Return the [X, Y] coordinate for the center point of the cell that contains the specified text.  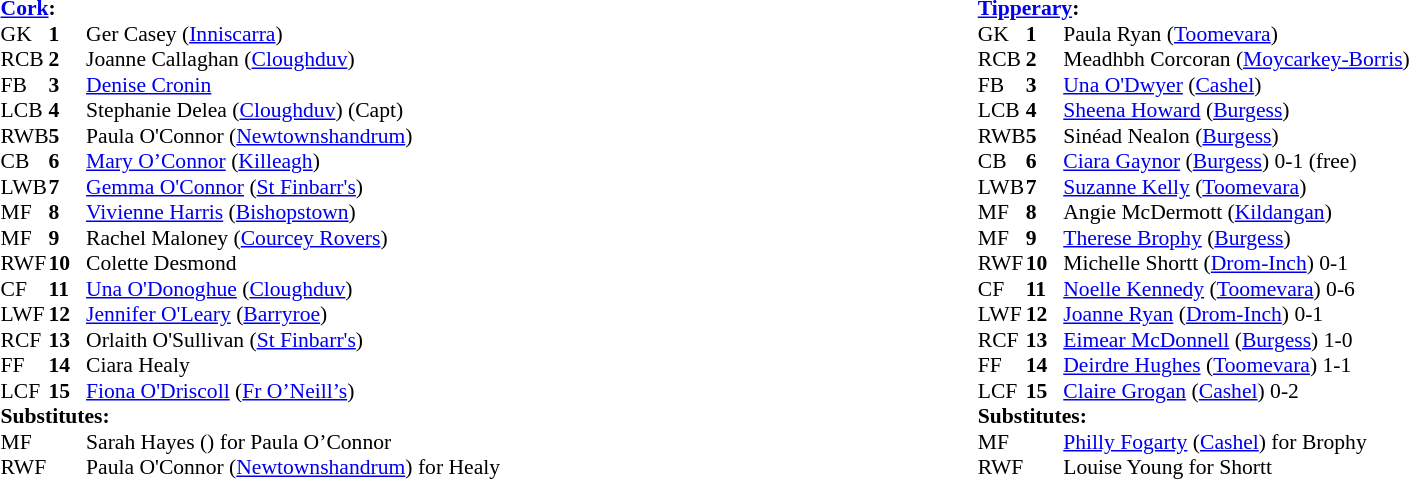
Michelle Shortt (Drom-Inch) 0-1 [1236, 263]
Joanne Callaghan (Cloughduv) [293, 59]
Substitutes: [250, 417]
Meadhbh Corcoran (Moycarkey-Borris) [1236, 59]
Gemma O'Connor (St Finbarr's) [293, 187]
Fiona O'Driscoll (Fr O’Neill’s) [293, 391]
Suzanne Kelly (Toomevara) [1236, 187]
Paula Ryan (Toomevara) [1236, 34]
Noelle Kennedy (Toomevara) 0-6 [1236, 289]
Orlaith O'Sullivan (St Finbarr's) [293, 340]
Eimear McDonnell (Burgess) 1-0 [1236, 340]
Una O'Donoghue (Cloughduv) [293, 289]
Paula O'Connor (Newtownshandrum) [293, 136]
Ciara Healy [293, 365]
Sarah Hayes () for Paula O’Connor [293, 442]
Ciara Gaynor (Burgess) 0-1 (free) [1236, 161]
Vivienne Harris (Bishopstown) [293, 213]
Jennifer O'Leary (Barryroe) [293, 315]
Denise Cronin [293, 85]
Mary O’Connor (Killeagh) [293, 161]
Deirdre Hughes (Toomevara) 1-1 [1236, 365]
Stephanie Delea (Cloughduv) (Capt) [293, 111]
Rachel Maloney (Courcey Rovers) [293, 238]
Angie McDermott (Kildangan) [1236, 213]
Claire Grogan (Cashel) 0-2 [1236, 391]
Ger Casey (Inniscarra) [293, 34]
Sheena Howard (Burgess) [1236, 111]
Philly Fogarty (Cashel) for Brophy [1236, 442]
Colette Desmond [293, 263]
Sinéad Nealon (Burgess) [1236, 136]
Joanne Ryan (Drom-Inch) 0-1 [1236, 315]
Una O'Dwyer (Cashel) [1236, 85]
Therese Brophy (Burgess) [1236, 238]
